Provide the [X, Y] coordinate of the cell's center where the given text is located.  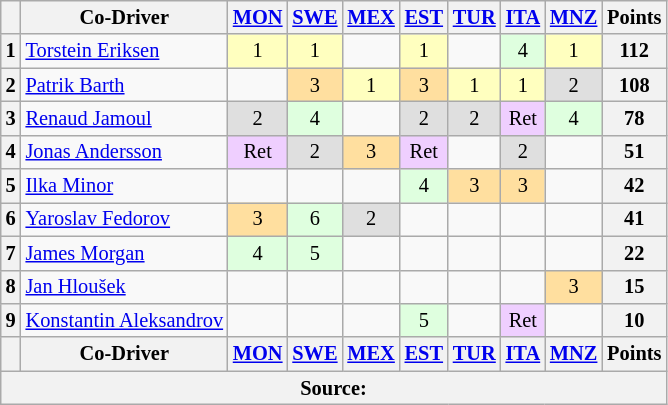
22 [634, 253]
Jan Hloušek [124, 287]
15 [634, 287]
8 [11, 287]
41 [634, 219]
10 [634, 320]
78 [634, 118]
Renaud Jamoul [124, 118]
108 [634, 85]
112 [634, 51]
Source: [334, 388]
Konstantin Aleksandrov [124, 320]
9 [11, 320]
51 [634, 152]
Ilka Minor [124, 186]
42 [634, 186]
Patrik Barth [124, 85]
Torstein Eriksen [124, 51]
Yaroslav Fedorov [124, 219]
7 [11, 253]
James Morgan [124, 253]
Jonas Andersson [124, 152]
